Return the (x, y) coordinate for the center point of the cell that contains the specified text.  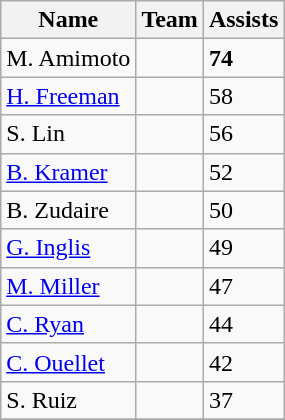
M. Miller (68, 286)
M. Amimoto (68, 58)
H. Freeman (68, 96)
42 (243, 362)
S. Lin (68, 134)
S. Ruiz (68, 400)
44 (243, 324)
Name (68, 20)
52 (243, 172)
Team (170, 20)
C. Ryan (68, 324)
B. Zudaire (68, 210)
58 (243, 96)
49 (243, 248)
47 (243, 286)
56 (243, 134)
B. Kramer (68, 172)
37 (243, 400)
Assists (243, 20)
74 (243, 58)
C. Ouellet (68, 362)
50 (243, 210)
G. Inglis (68, 248)
